Scan for the cell matching the given text and deliver its [X, Y] coordinate at center. 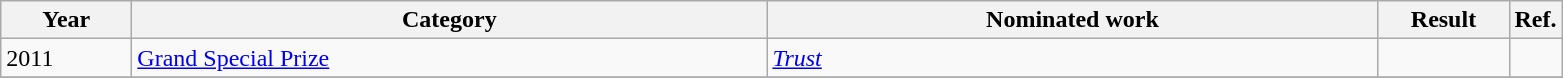
2011 [66, 58]
Result [1444, 20]
Ref. [1536, 20]
Grand Special Prize [450, 58]
Trust [1072, 58]
Category [450, 20]
Year [66, 20]
Nominated work [1072, 20]
